Capture the cell that displays the provided text and extract its [x, y] central coordinate. 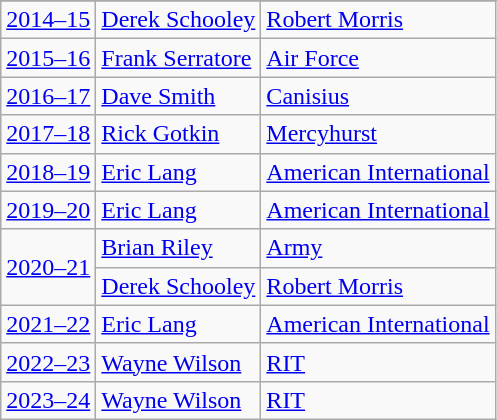
2019–20 [48, 210]
2014–15 [48, 20]
Rick Gotkin [178, 134]
Dave Smith [178, 96]
2020–21 [48, 267]
Mercyhurst [378, 134]
2017–18 [48, 134]
Air Force [378, 58]
Canisius [378, 96]
Frank Serratore [178, 58]
2016–17 [48, 96]
Army [378, 248]
2015–16 [48, 58]
2018–19 [48, 172]
2022–23 [48, 362]
Brian Riley [178, 248]
2021–22 [48, 324]
2023–24 [48, 400]
